Detect which cell encompasses the target text, then output its [x, y] center coordinate. 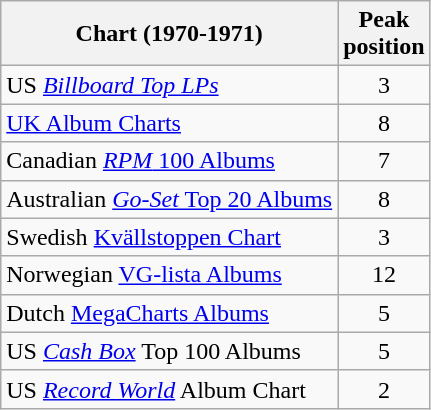
7 [384, 161]
US Billboard Top LPs [170, 85]
Chart (1970-1971) [170, 34]
Swedish Kvällstoppen Chart [170, 237]
Canadian RPM 100 Albums [170, 161]
Australian Go-Set Top 20 Albums [170, 199]
2 [384, 389]
Dutch MegaCharts Albums [170, 313]
UK Album Charts [170, 123]
US Record World Album Chart [170, 389]
US Cash Box Top 100 Albums [170, 351]
Peakposition [384, 34]
Norwegian VG-lista Albums [170, 275]
12 [384, 275]
